Find where the given text appears and provide that cell's center as (x, y) coordinate. 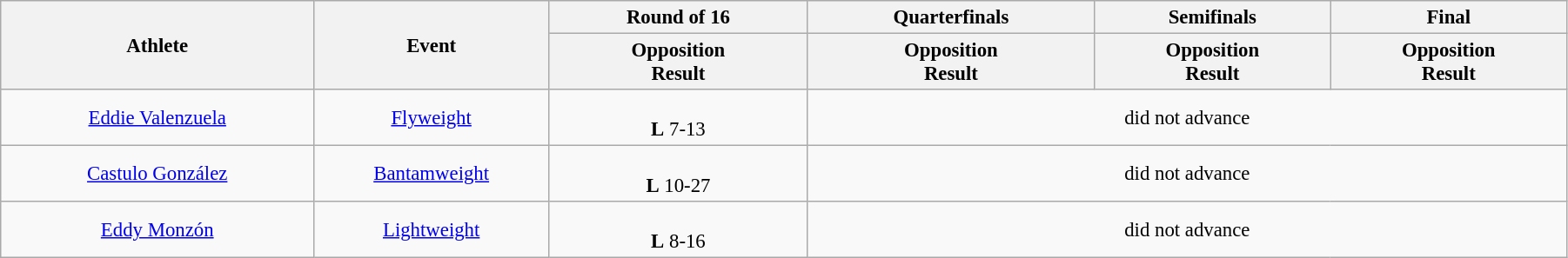
Semifinals (1213, 17)
Bantamweight (432, 174)
L 7-13 (679, 118)
Quarterfinals (950, 17)
Athlete (157, 45)
Flyweight (432, 118)
Round of 16 (679, 17)
L 8-16 (679, 229)
Eddie Valenzuela (157, 118)
Lightweight (432, 229)
Event (432, 45)
L 10-27 (679, 174)
Eddy Monzón (157, 229)
Final (1448, 17)
Castulo González (157, 174)
